Detect which cell encompasses the target text, then output its (x, y) center coordinate. 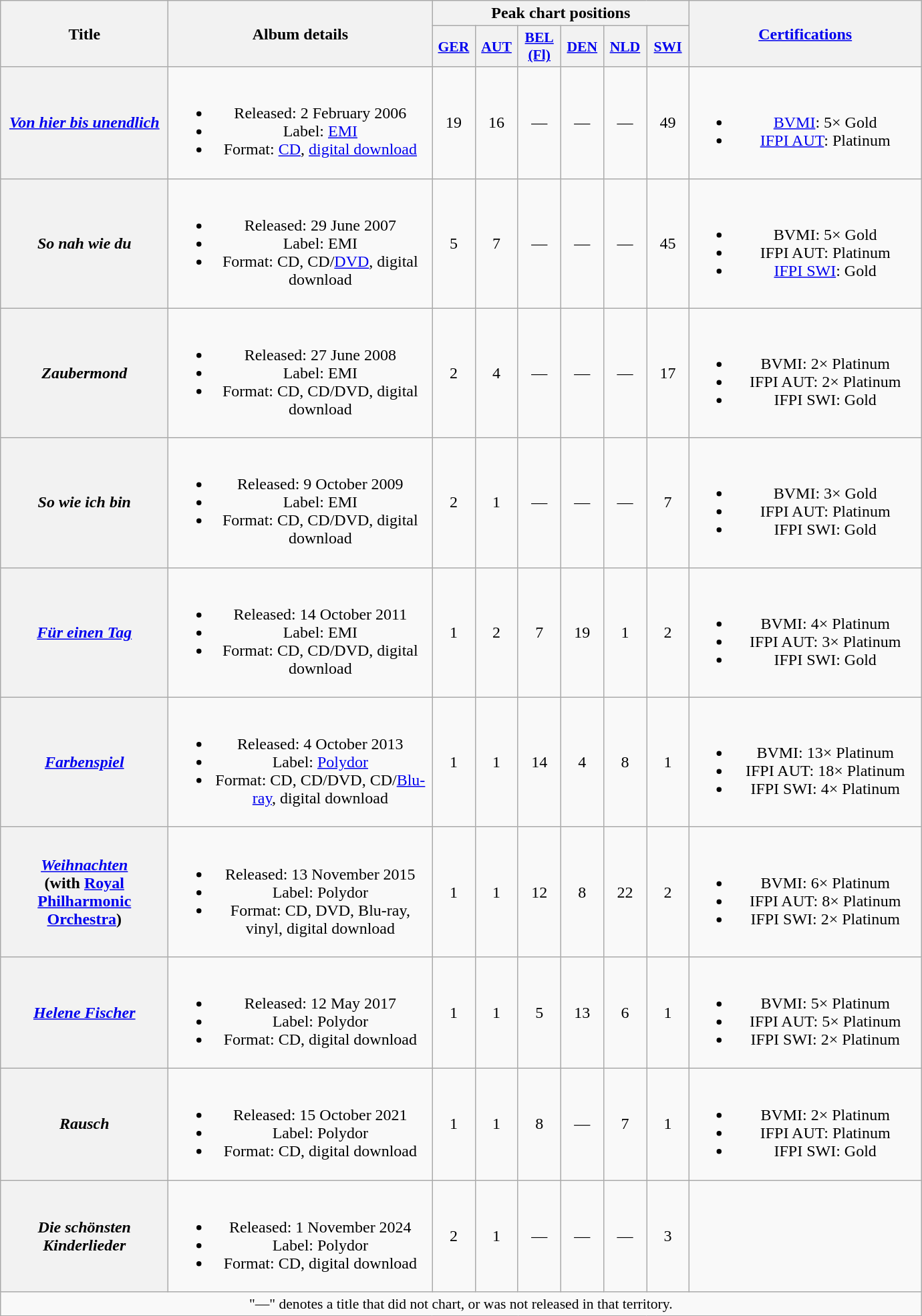
BVMI: 5× PlatinumIFPI AUT: 5× PlatinumIFPI SWI: 2× Platinum (806, 1012)
Von hier bis unendlich (84, 123)
"—" denotes a title that did not chart, or was not released in that territory. (461, 1304)
Released: 14 October 2011Label: EMIFormat: CD, CD/DVD, digital download (301, 632)
Released: 13 November 2015Label: PolydorFormat: CD, DVD, Blu-ray, vinyl, digital download (301, 892)
49 (668, 123)
16 (496, 123)
BVMI: 6× PlatinumIFPI AUT: 8× PlatinumIFPI SWI: 2× Platinum (806, 892)
6 (625, 1012)
Farbenspiel (84, 762)
Weihnachten(with Royal Philharmonic Orchestra) (84, 892)
BVMI: 5× GoldIFPI AUT: Platinum (806, 123)
Rausch (84, 1124)
Released: 2 February 2006Label: EMIFormat: CD, digital download (301, 123)
Album details (301, 33)
BVMI: 3× GoldIFPI AUT: PlatinumIFPI SWI: Gold (806, 503)
BVMI: 13× PlatinumIFPI AUT: 18× PlatinumIFPI SWI: 4× Platinum (806, 762)
So nah wie du (84, 243)
Certifications (806, 33)
Zaubermond (84, 373)
45 (668, 243)
DEN (582, 47)
14 (539, 762)
GER (454, 47)
BVMI: 2× PlatinumIFPI AUT: 2× PlatinumIFPI SWI: Gold (806, 373)
BEL(Fl) (539, 47)
Released: 12 May 2017Label: PolydorFormat: CD, digital download (301, 1012)
Title (84, 33)
BVMI: 4× PlatinumIFPI AUT: 3× PlatinumIFPI SWI: Gold (806, 632)
NLD (625, 47)
3 (668, 1236)
Released: 4 October 2013Label: PolydorFormat: CD, CD/DVD, CD/Blu-ray, digital download (301, 762)
Released: 15 October 2021Label: PolydorFormat: CD, digital download (301, 1124)
BVMI: 5× GoldIFPI AUT: PlatinumIFPI SWI: Gold (806, 243)
Released: 29 June 2007Label: EMIFormat: CD, CD/DVD, digital download (301, 243)
Released: 1 November 2024Label: PolydorFormat: CD, digital download (301, 1236)
Für einen Tag (84, 632)
SWI (668, 47)
12 (539, 892)
So wie ich bin (84, 503)
BVMI: 2× PlatinumIFPI AUT: PlatinumIFPI SWI: Gold (806, 1124)
13 (582, 1012)
17 (668, 373)
Released: 27 June 2008Label: EMIFormat: CD, CD/DVD, digital download (301, 373)
Helene Fischer (84, 1012)
Die schönsten Kinderlieder (84, 1236)
AUT (496, 47)
22 (625, 892)
Released: 9 October 2009Label: EMIFormat: CD, CD/DVD, digital download (301, 503)
Peak chart positions (561, 13)
